Scan for the cell matching the given text and deliver its [x, y] coordinate at center. 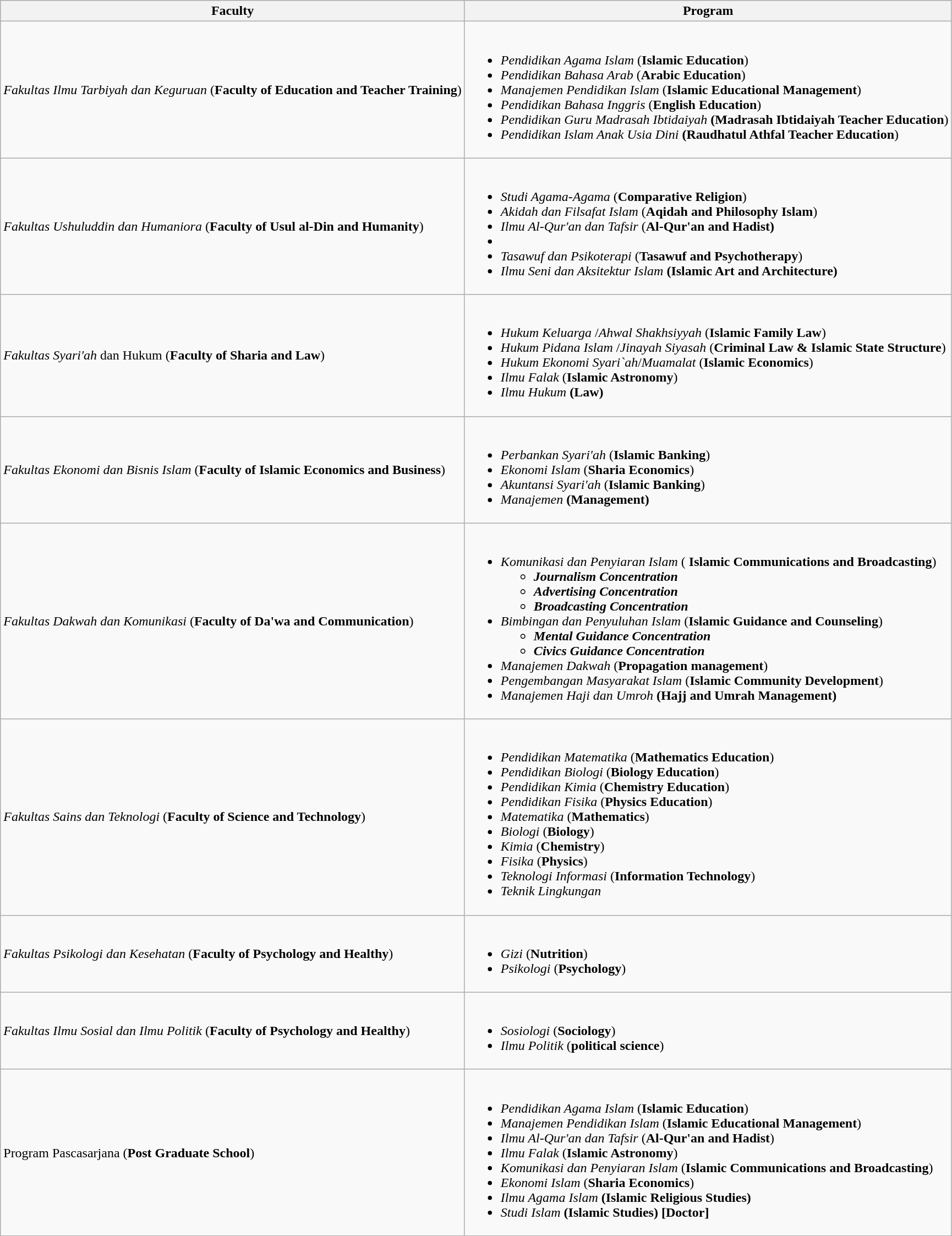
Gizi (Nutrition)Psikologi (Psychology) [708, 954]
Fakultas Ilmu Tarbiyah dan Keguruan (Faculty of Education and Teacher Training) [233, 90]
Fakultas Ilmu Sosial dan Ilmu Politik (Faculty of Psychology and Healthy) [233, 1031]
Faculty [233, 11]
Fakultas Dakwah dan Komunikasi (Faculty of Da'wa and Communication) [233, 621]
Fakultas Ushuluddin dan Humaniora (Faculty of Usul al-Din and Humanity) [233, 226]
Fakultas Psikologi dan Kesehatan (Faculty of Psychology and Healthy) [233, 954]
Fakultas Ekonomi dan Bisnis Islam (Faculty of Islamic Economics and Business) [233, 470]
Fakultas Syari'ah dan Hukum (Faculty of Sharia and Law) [233, 356]
Program Pascasarjana (Post Graduate School) [233, 1152]
Program [708, 11]
Sosiologi (Sociology)Ilmu Politik (political science) [708, 1031]
Perbankan Syari'ah (Islamic Banking)Ekonomi Islam (Sharia Economics)Akuntansi Syari'ah (Islamic Banking)Manajemen (Management) [708, 470]
Fakultas Sains dan Teknologi (Faculty of Science and Technology) [233, 817]
